Return (x, y) of the center of cell containing provided text 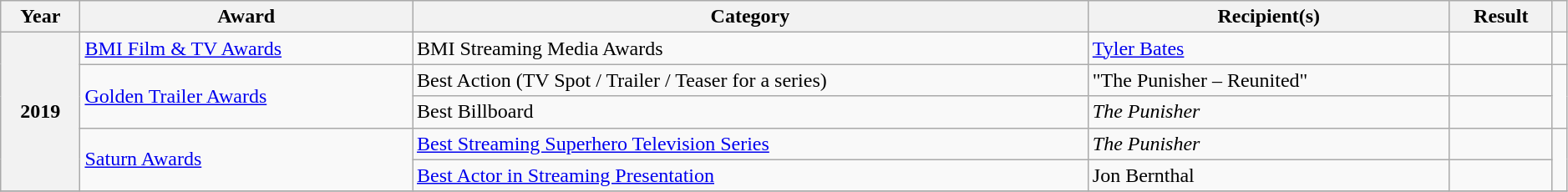
Best Billboard (750, 112)
2019 (40, 112)
Jon Bernthal (1268, 175)
Best Streaming Superhero Television Series (750, 144)
Category (750, 17)
Golden Trailer Awards (246, 96)
BMI Film & TV Awards (246, 48)
Saturn Awards (246, 159)
Tyler Bates (1268, 48)
"The Punisher – Reunited" (1268, 80)
Award (246, 17)
Recipient(s) (1268, 17)
Best Actor in Streaming Presentation (750, 175)
Result (1500, 17)
Best Action (TV Spot / Trailer / Teaser for a series) (750, 80)
Year (40, 17)
BMI Streaming Media Awards (750, 48)
